Locate the cell with the specified text and output its (x, y) center coordinate. 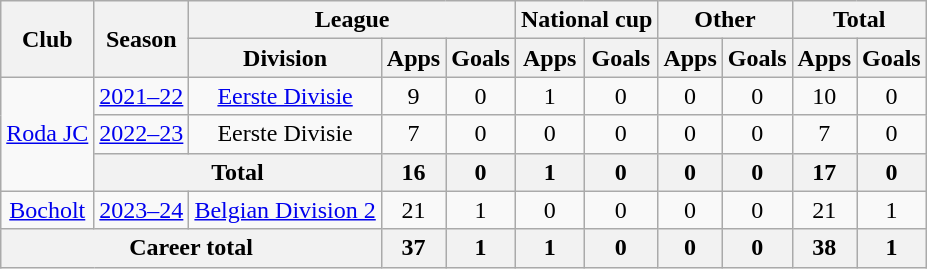
10 (824, 96)
38 (824, 248)
Roda JC (48, 134)
Club (48, 39)
Other (725, 20)
National cup (586, 20)
16 (413, 172)
2021–22 (142, 96)
Belgian Division 2 (285, 210)
Season (142, 39)
League (352, 20)
Career total (192, 248)
2023–24 (142, 210)
37 (413, 248)
Bocholt (48, 210)
9 (413, 96)
17 (824, 172)
Division (285, 58)
2022–23 (142, 134)
